For the text-containing cell, return its midpoint in (x, y) coordinate format. 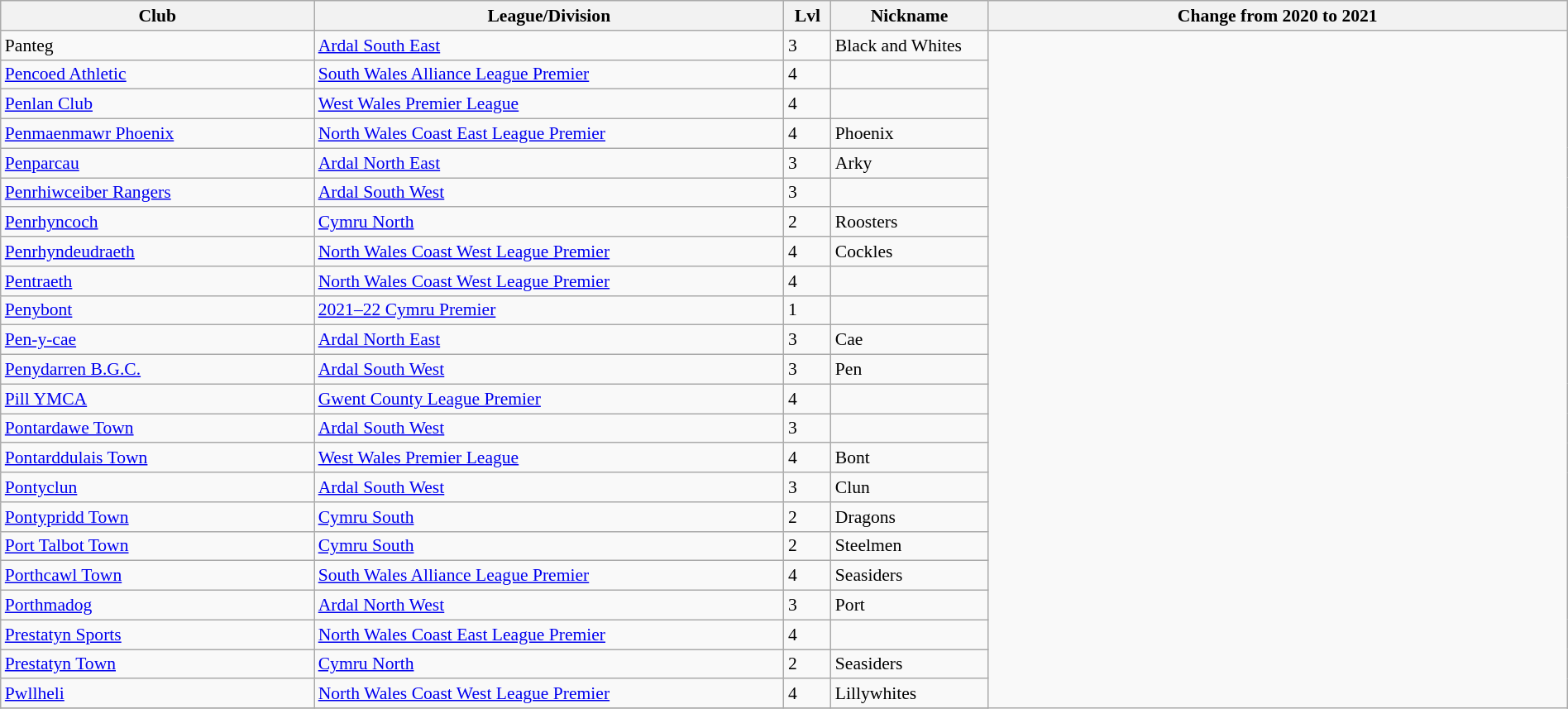
Cockles (910, 252)
Black and Whites (910, 46)
Dragons (910, 517)
Lvl (807, 16)
2021–22 Cymru Premier (549, 310)
Pontardawe Town (157, 429)
Penybont (157, 310)
1 (807, 310)
Prestatyn Town (157, 664)
Change from 2020 to 2021 (1277, 16)
Pen (910, 370)
Porthcawl Town (157, 576)
Nickname (910, 16)
Port (910, 606)
Club (157, 16)
Steelmen (910, 546)
Penrhyndeudraeth (157, 252)
Bont (910, 458)
Penrhyncoch (157, 223)
Pwllheli (157, 694)
Prestatyn Sports (157, 635)
Arky (910, 163)
Cae (910, 340)
Porthmadog (157, 606)
Lillywhites (910, 694)
Penrhiwceiber Rangers (157, 193)
Gwent County League Premier (549, 399)
Phoenix (910, 134)
Port Talbot Town (157, 546)
Penmaenmawr Phoenix (157, 134)
Pill YMCA (157, 399)
Ardal North West (549, 606)
Pentraeth (157, 281)
League/Division (549, 16)
Pencoed Athletic (157, 74)
Pontypridd Town (157, 517)
Ardal South East (549, 46)
Pen-y-cae (157, 340)
Panteg (157, 46)
Roosters (910, 223)
Penparcau (157, 163)
Pontyclun (157, 487)
Penlan Club (157, 104)
Penydarren B.G.C. (157, 370)
Clun (910, 487)
Pontarddulais Town (157, 458)
